Provide the (x, y) coordinate of the cell's center where the given text is located.  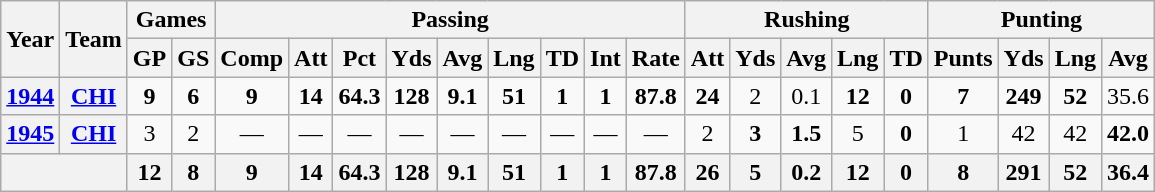
Passing (450, 20)
Punting (1041, 20)
36.4 (1128, 172)
GP (149, 58)
0.2 (806, 172)
1945 (30, 134)
Comp (252, 58)
6 (194, 96)
42.0 (1128, 134)
291 (1024, 172)
Rate (656, 58)
Pct (360, 58)
249 (1024, 96)
1.5 (806, 134)
Rushing (806, 20)
Games (170, 20)
35.6 (1128, 96)
24 (707, 96)
Team (94, 39)
0.1 (806, 96)
26 (707, 172)
GS (194, 58)
1944 (30, 96)
Int (606, 58)
Punts (963, 58)
7 (963, 96)
Year (30, 39)
